For the text-containing cell, return its midpoint in [X, Y] coordinate format. 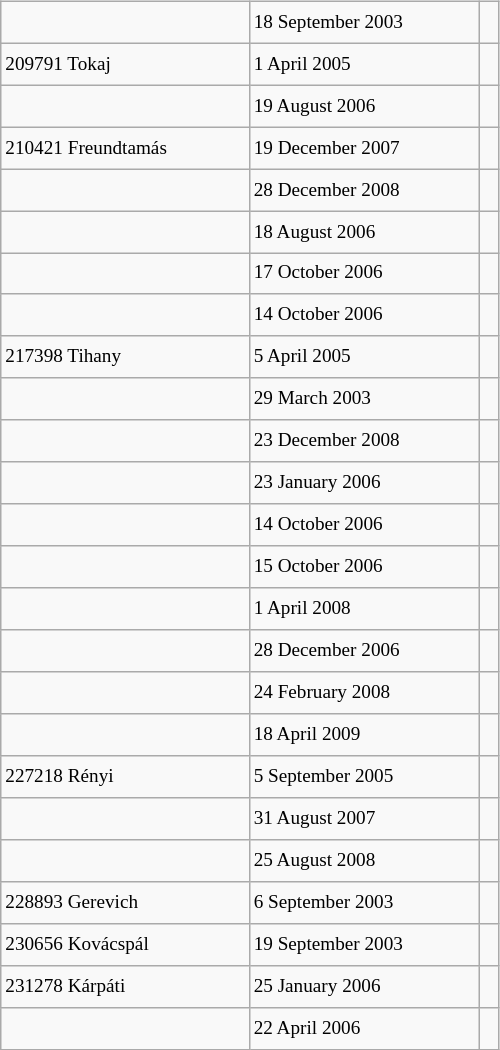
230656 Kovácspál [125, 944]
31 August 2007 [364, 819]
23 December 2008 [364, 441]
18 April 2009 [364, 735]
227218 Rényi [125, 777]
231278 Kárpáti [125, 986]
15 October 2006 [364, 567]
25 January 2006 [364, 986]
209791 Tokaj [125, 64]
29 March 2003 [364, 399]
22 April 2006 [364, 1028]
217398 Tihany [125, 357]
1 April 2005 [364, 64]
210421 Freundtamás [125, 148]
28 December 2008 [364, 190]
25 August 2008 [364, 861]
18 September 2003 [364, 22]
19 August 2006 [364, 106]
1 April 2008 [364, 609]
23 January 2006 [364, 483]
28 December 2006 [364, 651]
17 October 2006 [364, 274]
5 September 2005 [364, 777]
5 April 2005 [364, 357]
19 December 2007 [364, 148]
24 February 2008 [364, 693]
18 August 2006 [364, 232]
6 September 2003 [364, 902]
19 September 2003 [364, 944]
228893 Gerevich [125, 902]
